Return the [x, y] coordinate for the center point of the cell that contains the specified text.  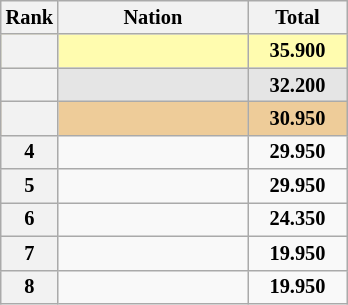
5 [30, 186]
Total [298, 17]
6 [30, 219]
7 [30, 253]
Nation [153, 17]
24.350 [298, 219]
30.950 [298, 118]
Rank [30, 17]
8 [30, 287]
35.900 [298, 51]
4 [30, 152]
32.200 [298, 85]
